For the text-containing cell, return its midpoint in (X, Y) coordinate format. 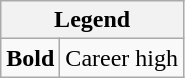
Legend (92, 20)
Bold (30, 58)
Career high (122, 58)
